Identify which cell holds the provided text, then report its (x, y) central coordinate. 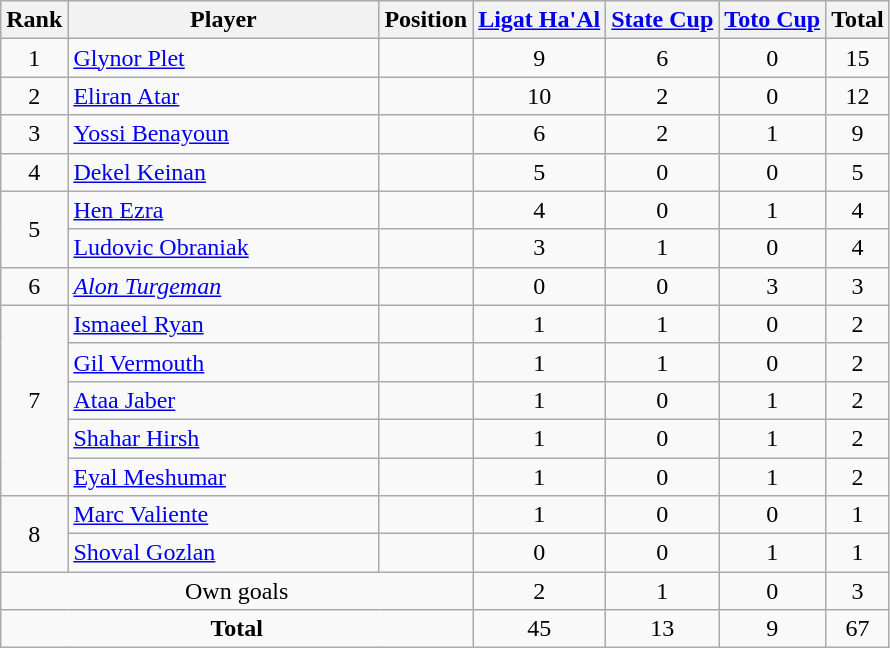
67 (858, 629)
Own goals (237, 591)
Alon Turgeman (224, 286)
Player (224, 20)
Toto Cup (772, 20)
7 (34, 400)
Ataa Jaber (224, 400)
13 (662, 629)
Ismaeel Ryan (224, 324)
Gil Vermouth (224, 362)
Eyal Meshumar (224, 477)
10 (540, 96)
Yossi Benayoun (224, 134)
Rank (34, 20)
Position (426, 20)
15 (858, 58)
Ligat Ha'Al (540, 20)
Marc Valiente (224, 515)
45 (540, 629)
Shahar Hirsh (224, 438)
8 (34, 534)
State Cup (662, 20)
Eliran Atar (224, 96)
Dekel Keinan (224, 172)
Hen Ezra (224, 210)
12 (858, 96)
Shoval Gozlan (224, 553)
Glynor Plet (224, 58)
Ludovic Obraniak (224, 248)
